Output the [X, Y] coordinate of the center of the cell containing the given text.  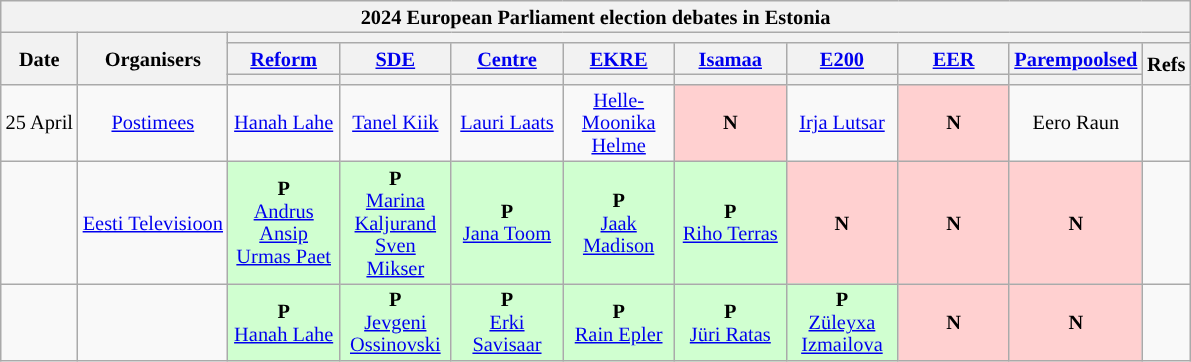
PRain Epler [619, 322]
EER [954, 58]
25 April [40, 122]
Eero Raun [1076, 122]
PRiho Terras [730, 222]
Irja Lutsar [842, 122]
Refs [1166, 63]
Parempoolsed [1076, 58]
PJaak Madison [619, 222]
Helle-Moonika Helme [619, 122]
Postimees [153, 122]
2024 European Parliament election debates in Estonia [596, 16]
Lauri Laats [507, 122]
SDE [395, 58]
PJevgeni Ossinovski [395, 322]
Organisers [153, 58]
Reform [284, 58]
EKRE [619, 58]
PMarina KaljurandSven Mikser [395, 222]
E200 [842, 58]
Centre [507, 58]
Isamaa [730, 58]
Hanah Lahe [284, 122]
PJüri Ratas [730, 322]
PErki Savisaar [507, 322]
PZüleyxa Izmailova [842, 322]
PHanah Lahe [284, 322]
PAndrus AnsipUrmas Paet [284, 222]
PJana Toom [507, 222]
Tanel Kiik [395, 122]
Eesti Televisioon [153, 222]
Date [40, 58]
